Search for the cell housing the specified text and yield its (x, y) center coordinate. 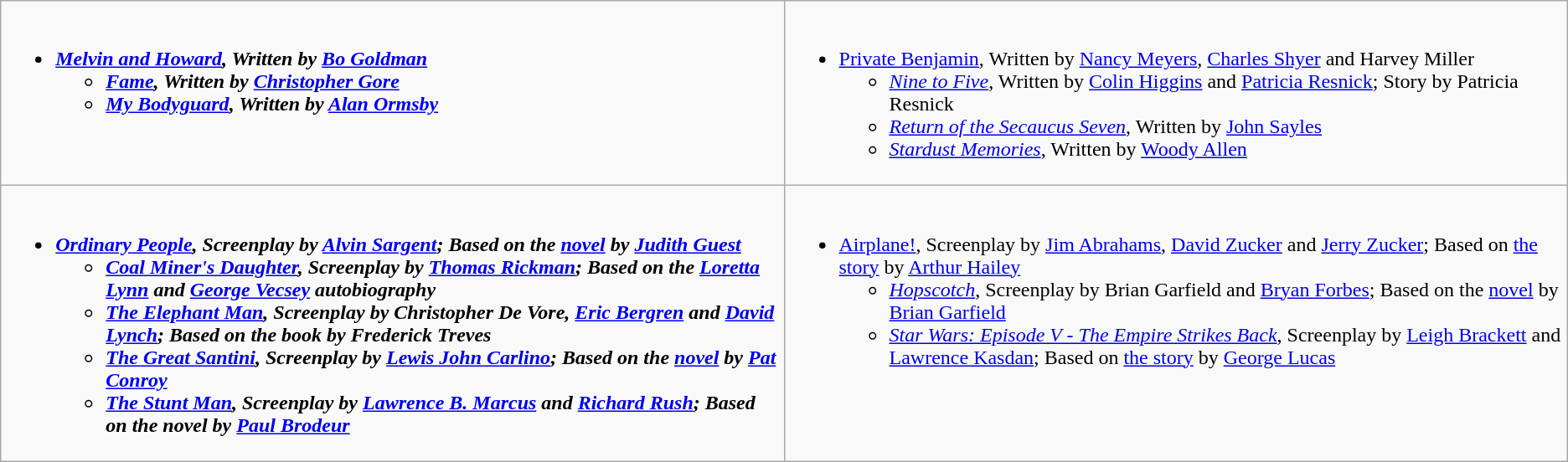
Melvin and Howard, Written by Bo GoldmanFame, Written by Christopher GoreMy Bodyguard, Written by Alan Ormsby (392, 94)
